Capture the cell that displays the provided text and extract its (X, Y) central coordinate. 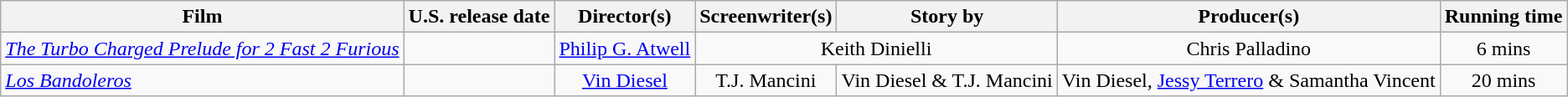
The Turbo Charged Prelude for 2 Fast 2 Furious (203, 48)
20 mins (1504, 80)
Chris Palladino (1248, 48)
Vin Diesel (625, 80)
Director(s) (625, 17)
T.J. Mancini (766, 80)
Philip G. Atwell (625, 48)
6 mins (1504, 48)
U.S. release date (479, 17)
Keith Dinielli (876, 48)
Vin Diesel & T.J. Mancini (946, 80)
Los Bandoleros (203, 80)
Producer(s) (1248, 17)
Story by (946, 17)
Film (203, 17)
Screenwriter(s) (766, 17)
Running time (1504, 17)
Vin Diesel, Jessy Terrero & Samantha Vincent (1248, 80)
